Determine the [X, Y] coordinate at the center of the cell enclosing the given text.  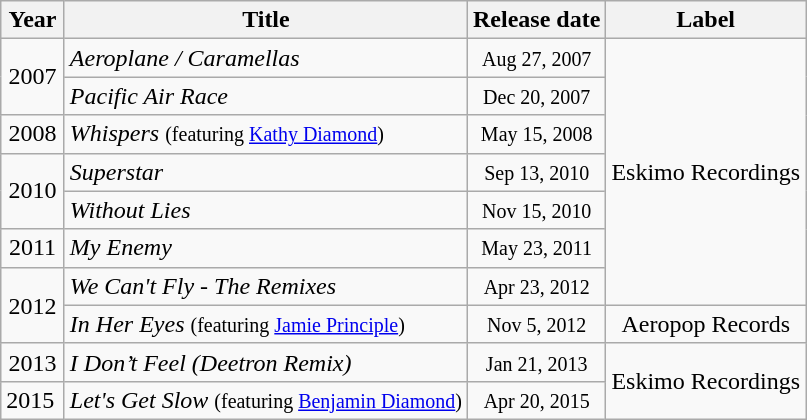
Aeroplane / Caramellas [266, 58]
2010 [33, 191]
2011 [33, 248]
Aug 27, 2007 [537, 58]
Dec 20, 2007 [537, 96]
2013 [33, 362]
2012 [33, 305]
Apr 20, 2015 [537, 400]
We Can't Fly - The Remixes [266, 286]
Label [706, 20]
In Her Eyes (featuring Jamie Principle) [266, 324]
Jan 21, 2013 [537, 362]
Nov 5, 2012 [537, 324]
2015 [33, 400]
Pacific Air Race [266, 96]
2007 [33, 77]
Sep 13, 2010 [537, 172]
Aeropop Records [706, 324]
May 23, 2011 [537, 248]
Let's Get Slow (featuring Benjamin Diamond) [266, 400]
I Don’t Feel (Deetron Remix) [266, 362]
Superstar [266, 172]
Release date [537, 20]
Year [33, 20]
My Enemy [266, 248]
Apr 23, 2012 [537, 286]
Whispers (featuring Kathy Diamond) [266, 134]
Title [266, 20]
May 15, 2008 [537, 134]
Without Lies [266, 210]
Nov 15, 2010 [537, 210]
2008 [33, 134]
